Provide the [X, Y] coordinate of the cell's center where the given text is located.  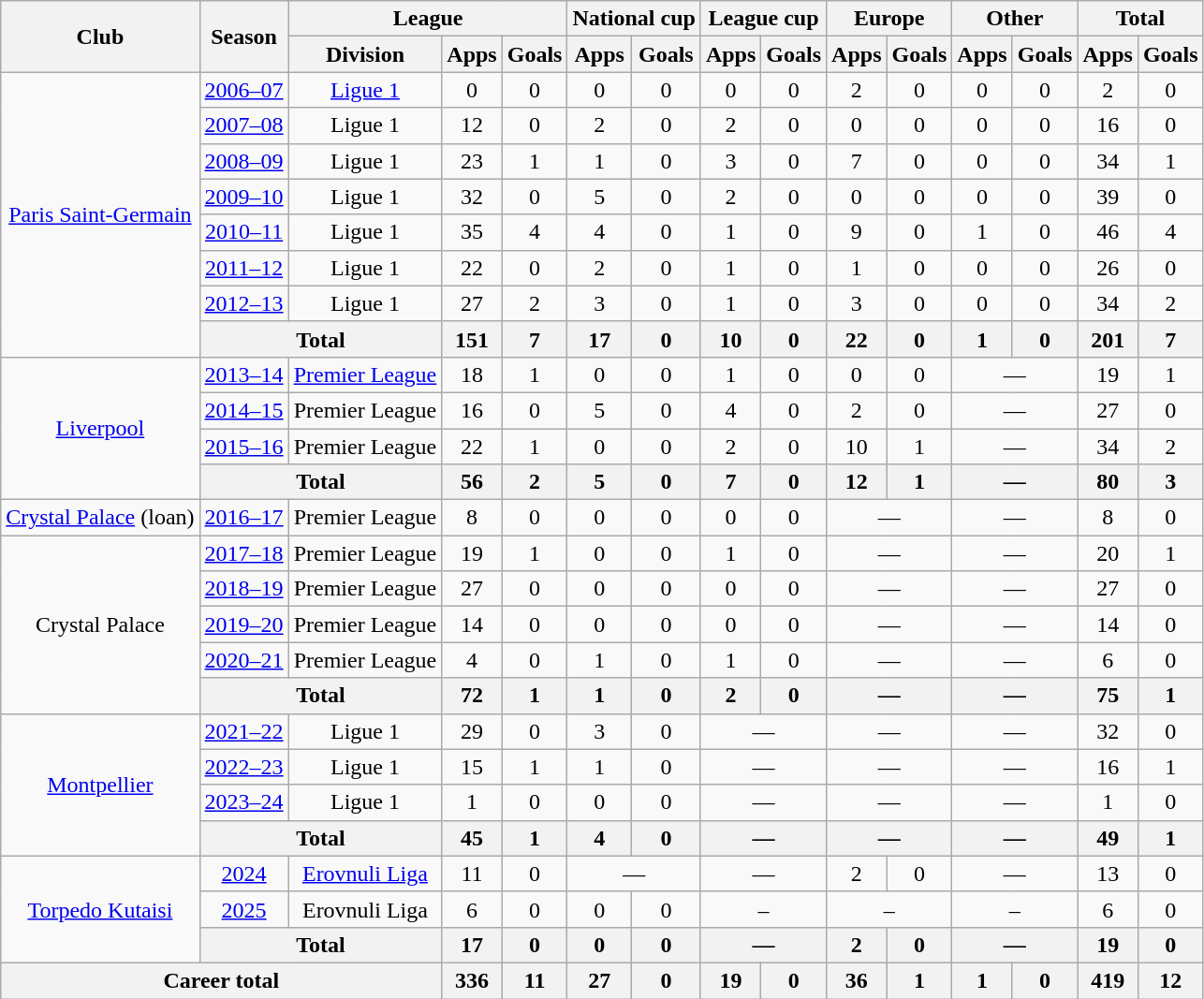
26 [1108, 268]
Crystal Palace [100, 624]
46 [1108, 232]
15 [472, 767]
Montpellier [100, 785]
2009–10 [243, 197]
2016–17 [243, 518]
72 [472, 696]
2025 [243, 909]
36 [857, 980]
2010–11 [243, 232]
Other [1015, 19]
2020–21 [243, 660]
35 [472, 232]
2021–22 [243, 731]
29 [472, 731]
Liverpool [100, 428]
151 [472, 339]
2018–19 [243, 589]
80 [1108, 482]
Club [100, 37]
2007–08 [243, 125]
13 [1108, 874]
Paris Saint-Germain [100, 214]
49 [1108, 838]
2014–15 [243, 410]
2019–20 [243, 624]
Season [243, 37]
2013–14 [243, 375]
201 [1108, 339]
2017–18 [243, 553]
45 [472, 838]
League [428, 19]
2008–09 [243, 161]
2015–16 [243, 447]
Europe [889, 19]
336 [472, 980]
2023–24 [243, 802]
2022–23 [243, 767]
2011–12 [243, 268]
56 [472, 482]
2006–07 [243, 90]
Crystal Palace (loan) [100, 518]
2012–13 [243, 303]
18 [472, 375]
Career total [221, 980]
75 [1108, 696]
23 [472, 161]
Torpedo Kutaisi [100, 909]
20 [1108, 553]
2024 [243, 874]
National cup [634, 19]
9 [857, 232]
Division [365, 54]
419 [1108, 980]
39 [1108, 197]
League cup [763, 19]
